Identify which cell holds the provided text, then report its (X, Y) central coordinate. 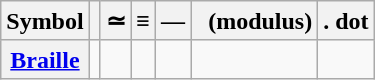
. dot (346, 21)
≡ (144, 21)
Braille (45, 59)
— (174, 21)
(modulus) (254, 21)
≃ (116, 21)
Symbol (45, 21)
